Provide the [x, y] coordinate of the cell's center where the given text is located.  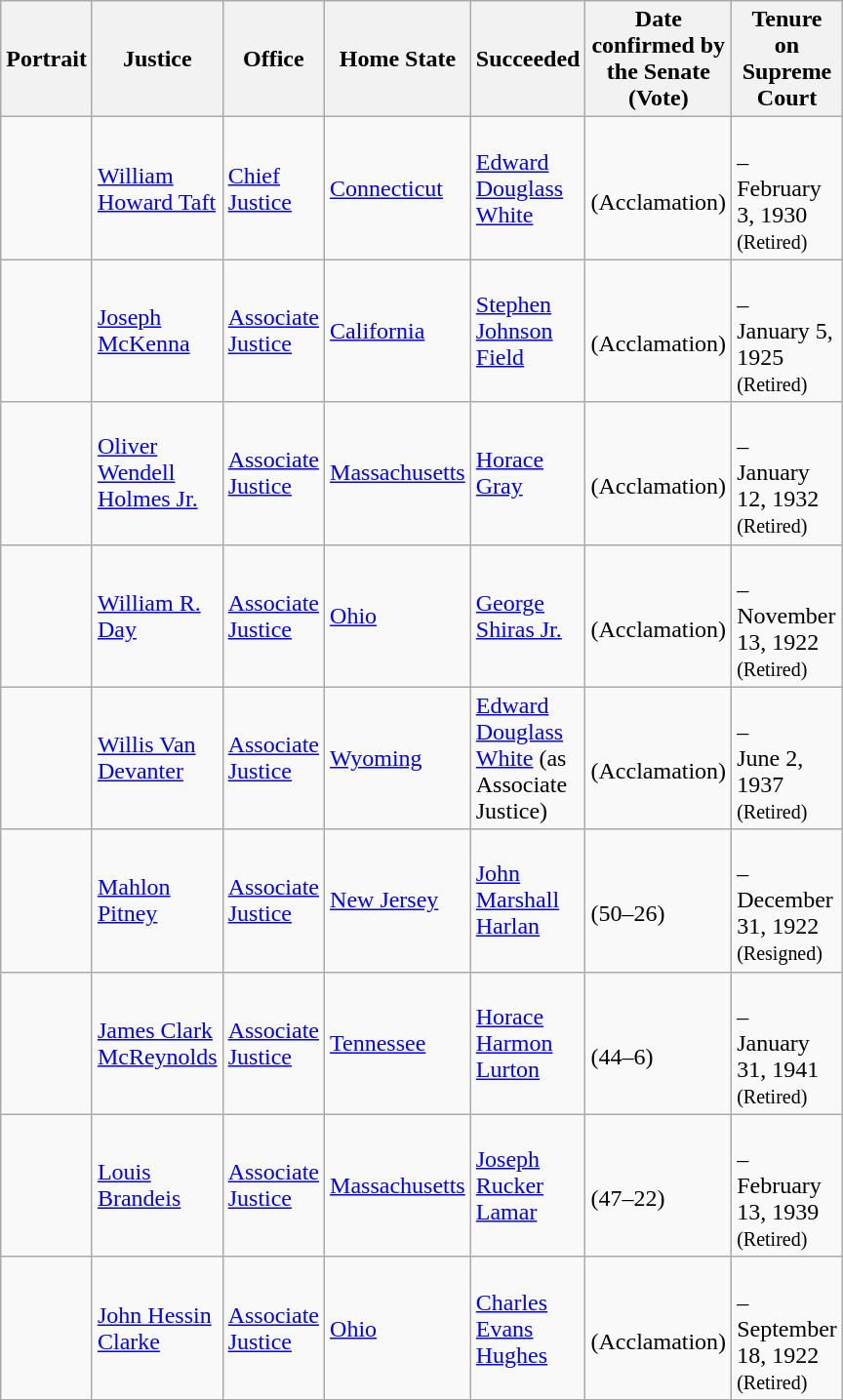
Mahlon Pitney [157, 900]
–September 18, 1922(Retired) [787, 1328]
Edward Douglass White (as Associate Justice) [528, 758]
Justice [157, 59]
Succeeded [528, 59]
Connecticut [398, 188]
–February 13, 1939(Retired) [787, 1185]
Tennessee [398, 1043]
–January 12, 1932(Retired) [787, 473]
Stephen Johnson Field [528, 331]
John Hessin Clarke [157, 1328]
(50–26) [659, 900]
Edward Douglass White [528, 188]
Home State [398, 59]
Wyoming [398, 758]
Louis Brandeis [157, 1185]
Portrait [47, 59]
–June 2, 1937(Retired) [787, 758]
Horace Gray [528, 473]
Oliver Wendell Holmes Jr. [157, 473]
John Marshall Harlan [528, 900]
Joseph McKenna [157, 331]
–January 31, 1941(Retired) [787, 1043]
(47–22) [659, 1185]
William R. Day [157, 616]
Date confirmed by the Senate(Vote) [659, 59]
California [398, 331]
New Jersey [398, 900]
William Howard Taft [157, 188]
Joseph Rucker Lamar [528, 1185]
Tenure on Supreme Court [787, 59]
Office [273, 59]
Charles Evans Hughes [528, 1328]
Chief Justice [273, 188]
James Clark McReynolds [157, 1043]
George Shiras Jr. [528, 616]
Horace Harmon Lurton [528, 1043]
(44–6) [659, 1043]
–February 3, 1930(Retired) [787, 188]
–November 13, 1922(Retired) [787, 616]
Willis Van Devanter [157, 758]
–December 31, 1922(Resigned) [787, 900]
–January 5, 1925(Retired) [787, 331]
